Detect which cell encompasses the target text, then output its (X, Y) center coordinate. 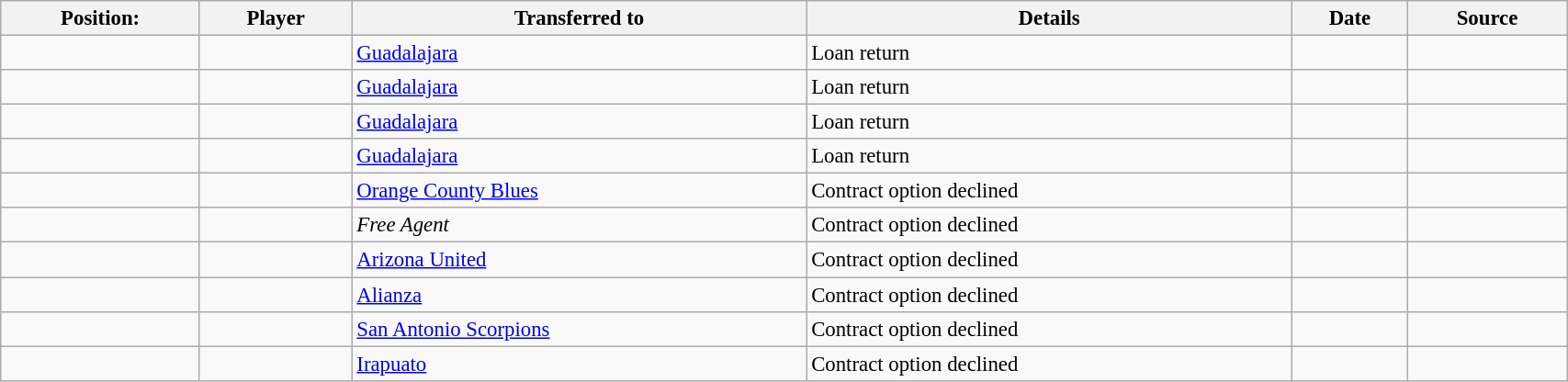
Irapuato (579, 364)
Free Agent (579, 225)
Alianza (579, 295)
Details (1049, 18)
Orange County Blues (579, 191)
Player (276, 18)
Arizona United (579, 260)
Source (1486, 18)
Position: (101, 18)
San Antonio Scorpions (579, 329)
Date (1350, 18)
Transferred to (579, 18)
